Find where the given text appears and provide that cell's center as (x, y) coordinate. 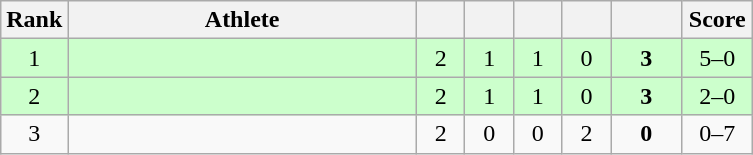
2–0 (718, 96)
Athlete (242, 20)
5–0 (718, 58)
0–7 (718, 134)
Score (718, 20)
Rank (34, 20)
